For the text-containing cell, return its midpoint in (X, Y) coordinate format. 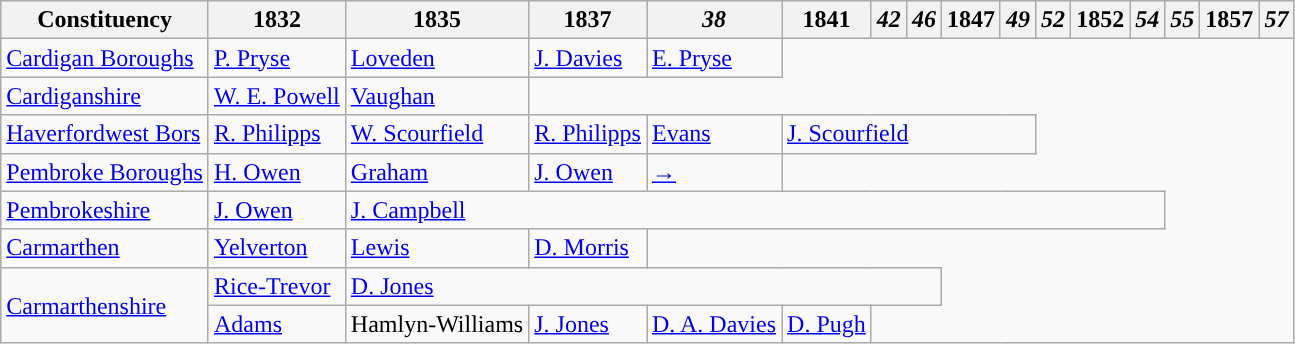
Lewis (436, 248)
57 (1276, 20)
J. Davies (588, 58)
1857 (1230, 20)
Hamlyn-Williams (436, 324)
D. Jones (643, 286)
D. A. Davies (714, 324)
55 (1182, 20)
1832 (276, 20)
42 (888, 20)
Carmarthenshire (105, 305)
Haverfordwest Bors (105, 134)
D. Pugh (827, 324)
D. Morris (588, 248)
E. Pryse (714, 58)
J. Scourfield (909, 134)
Carmarthen (105, 248)
Pembroke Boroughs (105, 172)
Vaughan (436, 96)
Adams (276, 324)
1847 (970, 20)
Cardigan Boroughs (105, 58)
Evans (714, 134)
P. Pryse (276, 58)
Graham (436, 172)
Yelverton (276, 248)
1837 (588, 20)
→ (714, 172)
Rice-Trevor (276, 286)
Cardiganshire (105, 96)
46 (924, 20)
1835 (436, 20)
38 (714, 20)
Pembrokeshire (105, 210)
54 (1148, 20)
1852 (1100, 20)
J. Jones (588, 324)
52 (1054, 20)
J. Campbell (754, 210)
Loveden (436, 58)
H. Owen (276, 172)
49 (1018, 20)
Constituency (105, 20)
1841 (827, 20)
W. Scourfield (436, 134)
W. E. Powell (276, 96)
